Extract the [x, y] coordinate from the center of the cell holding the provided text.  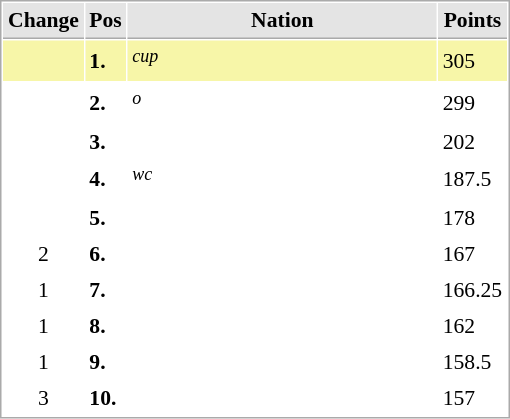
8. [106, 327]
167 [472, 255]
Nation [282, 21]
1. [106, 60]
cup [282, 60]
178 [472, 219]
2 [44, 255]
158.5 [472, 363]
6. [106, 255]
305 [472, 60]
166.25 [472, 291]
Points [472, 21]
202 [472, 141]
3 [44, 399]
4. [106, 180]
wc [282, 180]
Change [44, 21]
Pos [106, 21]
10. [106, 399]
3. [106, 141]
187.5 [472, 180]
5. [106, 219]
299 [472, 102]
o [282, 102]
2. [106, 102]
162 [472, 327]
7. [106, 291]
157 [472, 399]
9. [106, 363]
